Scan for the cell matching the given text and deliver its (x, y) coordinate at center. 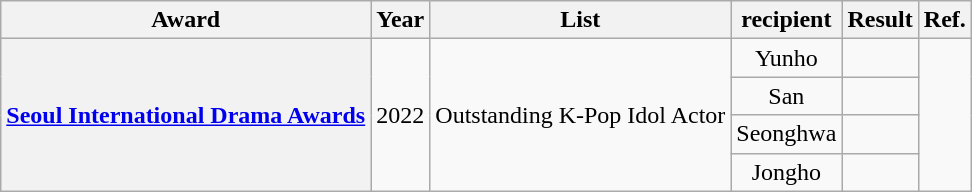
Seonghwa (786, 134)
Ref. (944, 20)
2022 (400, 115)
Outstanding K-Pop Idol Actor (580, 115)
San (786, 96)
List (580, 20)
recipient (786, 20)
Award (186, 20)
Year (400, 20)
Jongho (786, 172)
Result (880, 20)
Seoul International Drama Awards (186, 115)
Yunho (786, 58)
